Output the (x, y) coordinate of the center of the cell containing the given text.  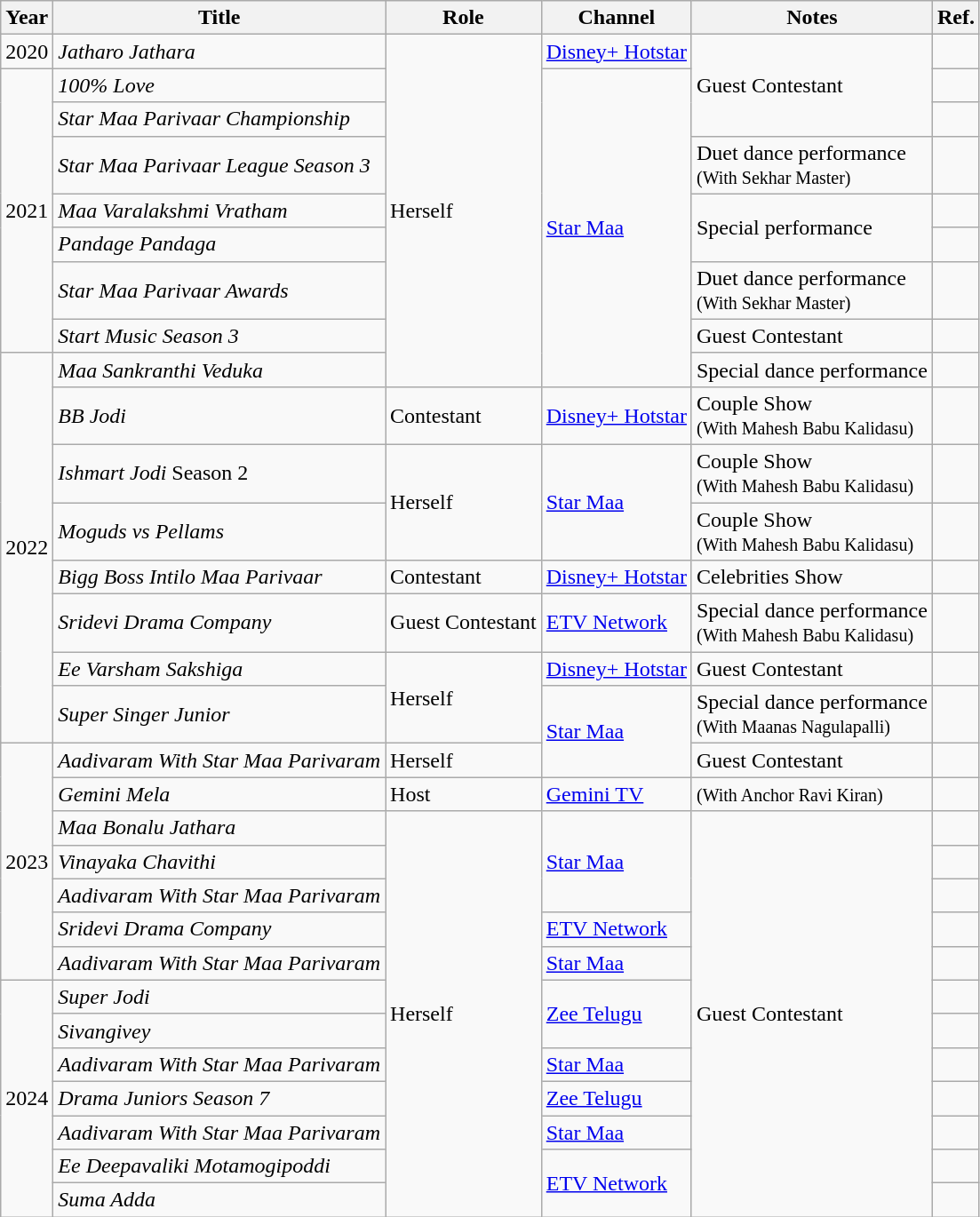
Title (219, 18)
100% Love (219, 85)
(With Anchor Ravi Kiran) (812, 794)
Special dance performance (With Maanas Nagulapalli) (812, 714)
2023 (27, 862)
Star Maa Parivaar League Season 3 (219, 165)
Maa Bonalu Jathara (219, 828)
Special dance performance (812, 370)
Host (464, 794)
Ref. (956, 18)
Special performance (812, 227)
Special dance performance (With Mahesh Babu Kalidasu) (812, 624)
Pandage Pandaga (219, 244)
2022 (27, 548)
Year (27, 18)
Gemini TV (617, 794)
Super Jodi (219, 997)
Ee Varsham Sakshiga (219, 669)
Celebrities Show (812, 577)
Drama Juniors Season 7 (219, 1098)
BB Jodi (219, 416)
Maa Sankranthi Veduka (219, 370)
Moguds vs Pellams (219, 531)
Channel (617, 18)
Vinayaka Chavithi (219, 862)
Ee Deepavaliki Motamogipoddi (219, 1166)
Suma Adda (219, 1200)
Maa Varalakshmi Vratham (219, 211)
Star Maa Parivaar Championship (219, 119)
2024 (27, 1098)
Super Singer Junior (219, 714)
Bigg Boss Intilo Maa Parivaar (219, 577)
Jatharo Jathara (219, 52)
2021 (27, 211)
Gemini Mela (219, 794)
Start Music Season 3 (219, 336)
Ishmart Jodi Season 2 (219, 473)
Sivangivey (219, 1030)
2020 (27, 52)
Role (464, 18)
Notes (812, 18)
Star Maa Parivaar Awards (219, 290)
